From the cell containing the given text, extract its center point as (x, y) coordinate. 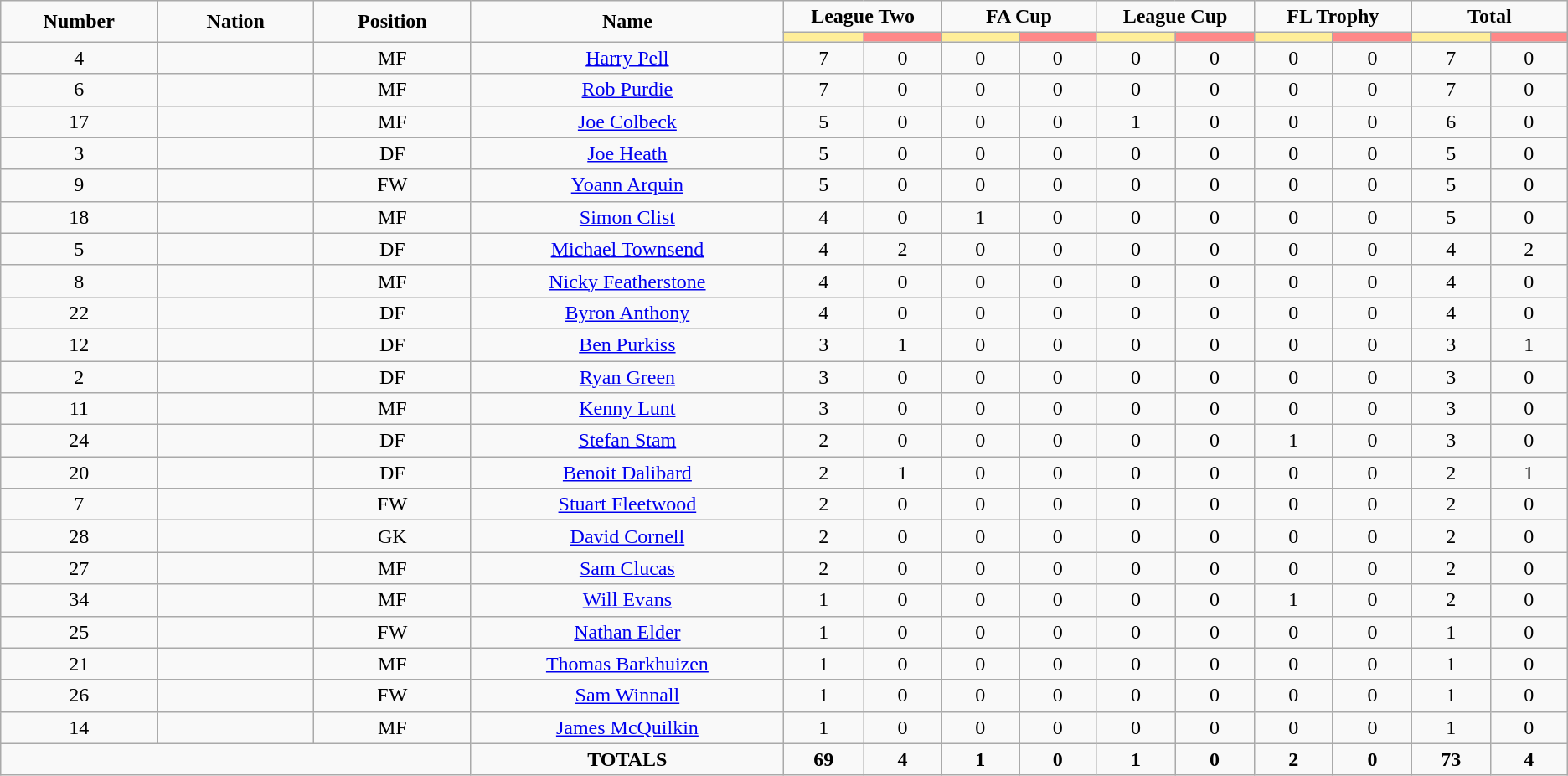
FL Trophy (1333, 17)
FA Cup (1019, 17)
GK (392, 536)
Stefan Stam (627, 441)
League Two (863, 17)
Sam Winnall (627, 696)
18 (79, 217)
Michael Townsend (627, 249)
17 (79, 122)
12 (79, 344)
22 (79, 313)
Ben Purkiss (627, 344)
8 (79, 281)
Stuart Fleetwood (627, 504)
27 (79, 568)
24 (79, 441)
Position (392, 22)
League Cup (1175, 17)
Ryan Green (627, 376)
Number (79, 22)
Nathan Elder (627, 632)
34 (79, 600)
Joe Heath (627, 153)
David Cornell (627, 536)
14 (79, 727)
Rob Purdie (627, 90)
11 (79, 409)
James McQuilkin (627, 727)
26 (79, 696)
Harry Pell (627, 58)
Yoann Arquin (627, 185)
Will Evans (627, 600)
Thomas Barkhuizen (627, 664)
21 (79, 664)
Nation (236, 22)
Kenny Lunt (627, 409)
Sam Clucas (627, 568)
Nicky Featherstone (627, 281)
Simon Clist (627, 217)
69 (824, 759)
Total (1489, 17)
Byron Anthony (627, 313)
73 (1451, 759)
25 (79, 632)
Benoit Dalibard (627, 473)
20 (79, 473)
9 (79, 185)
TOTALS (627, 759)
Name (627, 22)
28 (79, 536)
Joe Colbeck (627, 122)
